Search for the cell housing the specified text and yield its (X, Y) center coordinate. 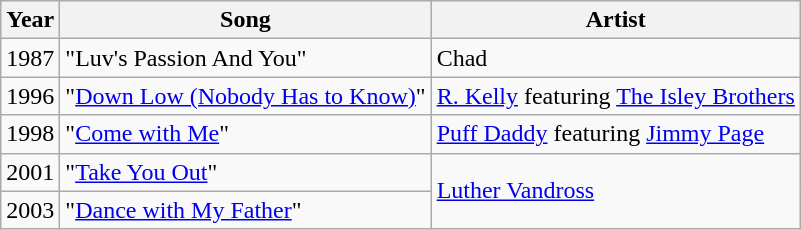
Song (246, 20)
Luther Vandross (616, 191)
1996 (30, 96)
2001 (30, 172)
"Luv's Passion And You" (246, 58)
"Dance with My Father" (246, 210)
1998 (30, 134)
Puff Daddy featuring Jimmy Page (616, 134)
Year (30, 20)
2003 (30, 210)
1987 (30, 58)
"Take You Out" (246, 172)
"Come with Me" (246, 134)
Artist (616, 20)
"Down Low (Nobody Has to Know)" (246, 96)
Chad (616, 58)
R. Kelly featuring The Isley Brothers (616, 96)
